From the cell containing the given text, extract its center point as [X, Y] coordinate. 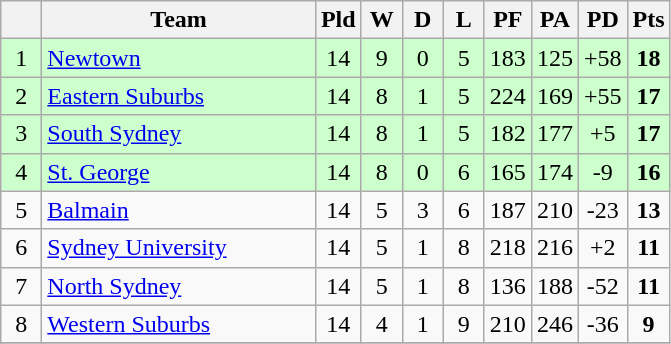
136 [508, 286]
Balmain [179, 210]
PA [554, 20]
Pts [648, 20]
PD [602, 20]
-9 [602, 172]
246 [554, 324]
St. George [179, 172]
174 [554, 172]
187 [508, 210]
18 [648, 58]
PF [508, 20]
216 [554, 248]
188 [554, 286]
169 [554, 96]
North Sydney [179, 286]
7 [22, 286]
Eastern Suburbs [179, 96]
13 [648, 210]
177 [554, 134]
182 [508, 134]
-36 [602, 324]
224 [508, 96]
+5 [602, 134]
16 [648, 172]
+58 [602, 58]
W [382, 20]
Team [179, 20]
Newtown [179, 58]
183 [508, 58]
125 [554, 58]
-52 [602, 286]
L [464, 20]
2 [22, 96]
-23 [602, 210]
Western Suburbs [179, 324]
D [422, 20]
218 [508, 248]
Pld [338, 20]
165 [508, 172]
South Sydney [179, 134]
+55 [602, 96]
+2 [602, 248]
Sydney University [179, 248]
